Return the (X, Y) coordinate for the center point of the cell that contains the specified text.  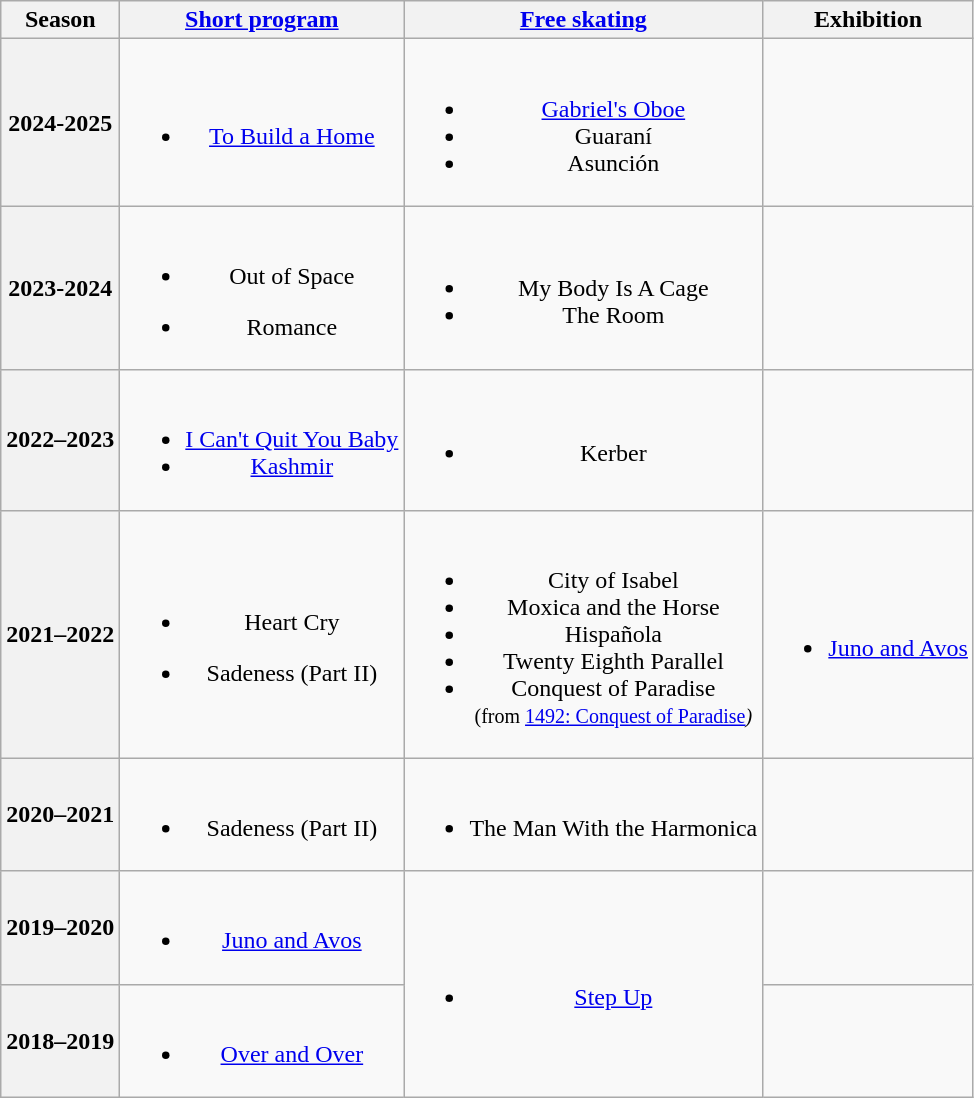
2019–2020 (60, 928)
2018–2019 (60, 1040)
City of IsabelMoxica and the HorseHispañolaTwenty Eighth ParallelConquest of Paradise (from 1492: Conquest of Paradise) (584, 634)
Exhibition (868, 20)
Gabriel's Oboe GuaraníAsunción (584, 122)
Free skating (584, 20)
Step Up (584, 984)
2022–2023 (60, 440)
2023-2024 (60, 288)
2024-2025 (60, 122)
My Body Is A Cage The Room (584, 288)
I Can't Quit You BabyKashmir (262, 440)
Kerber (584, 440)
Season (60, 20)
2020–2021 (60, 814)
Sadeness (Part II) (262, 814)
2021–2022 (60, 634)
To Build a Home (262, 122)
The Man With the Harmonica (584, 814)
Out of Space Romance (262, 288)
Short program (262, 20)
Heart Cry Sadeness (Part II) (262, 634)
Over and Over (262, 1040)
